Find where the given text appears and provide that cell's center as [X, Y] coordinate. 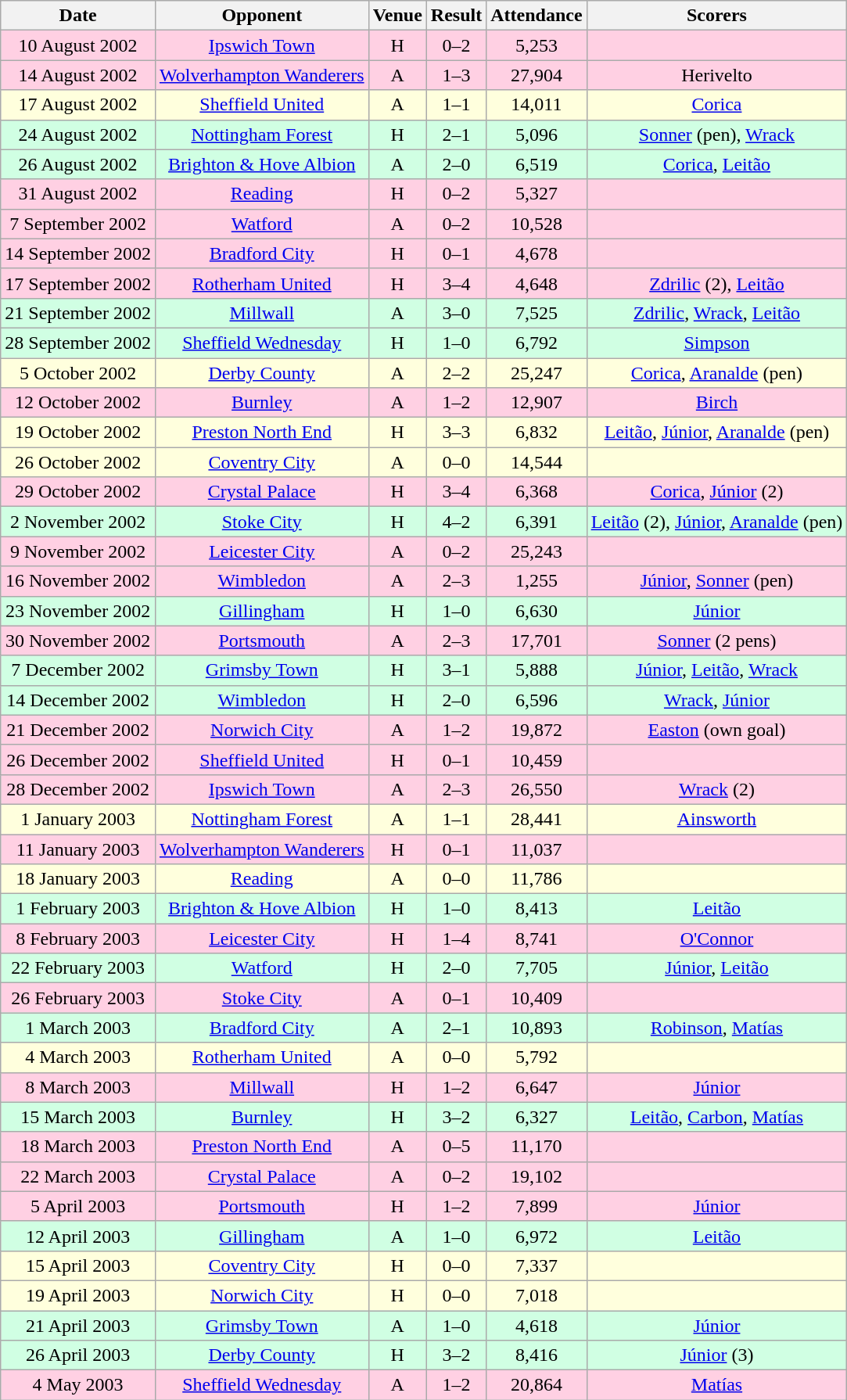
28 September 2002 [78, 343]
17 August 2002 [78, 105]
Birch [716, 403]
21 December 2002 [78, 730]
24 August 2002 [78, 135]
9 November 2002 [78, 551]
6,391 [537, 522]
4 March 2003 [78, 1057]
17 September 2002 [78, 283]
10,409 [537, 998]
4,678 [537, 253]
28 December 2002 [78, 789]
Sonner (2 pens) [716, 641]
26 February 2003 [78, 998]
11,786 [537, 879]
18 January 2003 [78, 879]
3–3 [456, 433]
1–3 [456, 75]
10 August 2002 [78, 45]
Júnior, Sonner (pen) [716, 581]
Leitão (2), Júnior, Aranalde (pen) [716, 522]
4,618 [537, 1326]
10,528 [537, 224]
1 March 2003 [78, 1028]
26,550 [537, 789]
27,904 [537, 75]
29 October 2002 [78, 492]
20,864 [537, 1385]
15 April 2003 [78, 1265]
14,011 [537, 105]
15 March 2003 [78, 1117]
19 October 2002 [78, 433]
26 April 2003 [78, 1355]
0–5 [456, 1147]
25,247 [537, 373]
Zdrilic (2), Leitão [716, 283]
Leitão, Carbon, Matías [716, 1117]
Wrack, Júnior [716, 700]
7,705 [537, 968]
Easton (own goal) [716, 730]
1 February 2003 [78, 909]
6,972 [537, 1236]
6,630 [537, 611]
Corica [716, 105]
12 April 2003 [78, 1236]
1,255 [537, 581]
1 January 2003 [78, 819]
7,018 [537, 1295]
6,596 [537, 700]
6,792 [537, 343]
8,413 [537, 909]
11,170 [537, 1147]
Attendance [537, 16]
Opponent [261, 16]
Sonner (pen), Wrack [716, 135]
26 August 2002 [78, 164]
23 November 2002 [78, 611]
5 April 2003 [78, 1206]
21 September 2002 [78, 313]
7 September 2002 [78, 224]
5,888 [537, 670]
6,368 [537, 492]
Simpson [716, 343]
17,701 [537, 641]
19,872 [537, 730]
26 December 2002 [78, 759]
8 February 2003 [78, 939]
28,441 [537, 819]
Corica, Júnior (2) [716, 492]
6,832 [537, 433]
5,253 [537, 45]
2–2 [456, 373]
4 May 2003 [78, 1385]
8,741 [537, 939]
14,544 [537, 462]
3–1 [456, 670]
Robinson, Matías [716, 1028]
11,037 [537, 849]
4–2 [456, 522]
6,647 [537, 1087]
25,243 [537, 551]
Scorers [716, 16]
Corica, Leitão [716, 164]
14 September 2002 [78, 253]
5,792 [537, 1057]
O'Connor [716, 939]
22 February 2003 [78, 968]
7,899 [537, 1206]
8,416 [537, 1355]
Venue [397, 16]
Ainsworth [716, 819]
12,907 [537, 403]
Matías [716, 1385]
Wrack (2) [716, 789]
14 December 2002 [78, 700]
30 November 2002 [78, 641]
7 December 2002 [78, 670]
5,327 [537, 194]
18 March 2003 [78, 1147]
16 November 2002 [78, 581]
Herivelto [716, 75]
7,337 [537, 1265]
6,327 [537, 1117]
12 October 2002 [78, 403]
4,648 [537, 283]
21 April 2003 [78, 1326]
Result [456, 16]
10,459 [537, 759]
3–0 [456, 313]
22 March 2003 [78, 1176]
31 August 2002 [78, 194]
Zdrilic, Wrack, Leitão [716, 313]
Júnior, Leitão [716, 968]
7,525 [537, 313]
5 October 2002 [78, 373]
Leitão, Júnior, Aranalde (pen) [716, 433]
19 April 2003 [78, 1295]
10,893 [537, 1028]
14 August 2002 [78, 75]
5,096 [537, 135]
1–4 [456, 939]
8 March 2003 [78, 1087]
6,519 [537, 164]
19,102 [537, 1176]
26 October 2002 [78, 462]
2 November 2002 [78, 522]
Júnior, Leitão, Wrack [716, 670]
Corica, Aranalde (pen) [716, 373]
11 January 2003 [78, 849]
Júnior (3) [716, 1355]
Date [78, 16]
